Scan for the cell matching the given text and deliver its [X, Y] coordinate at center. 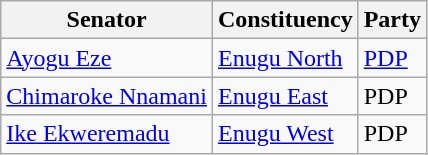
Chimaroke Nnamani [107, 96]
Enugu North [285, 58]
Senator [107, 20]
Ayogu Eze [107, 58]
Constituency [285, 20]
Ike Ekweremadu [107, 134]
Enugu East [285, 96]
Party [392, 20]
Enugu West [285, 134]
